Provide the (x, y) coordinate of the cell's center where the given text is located.  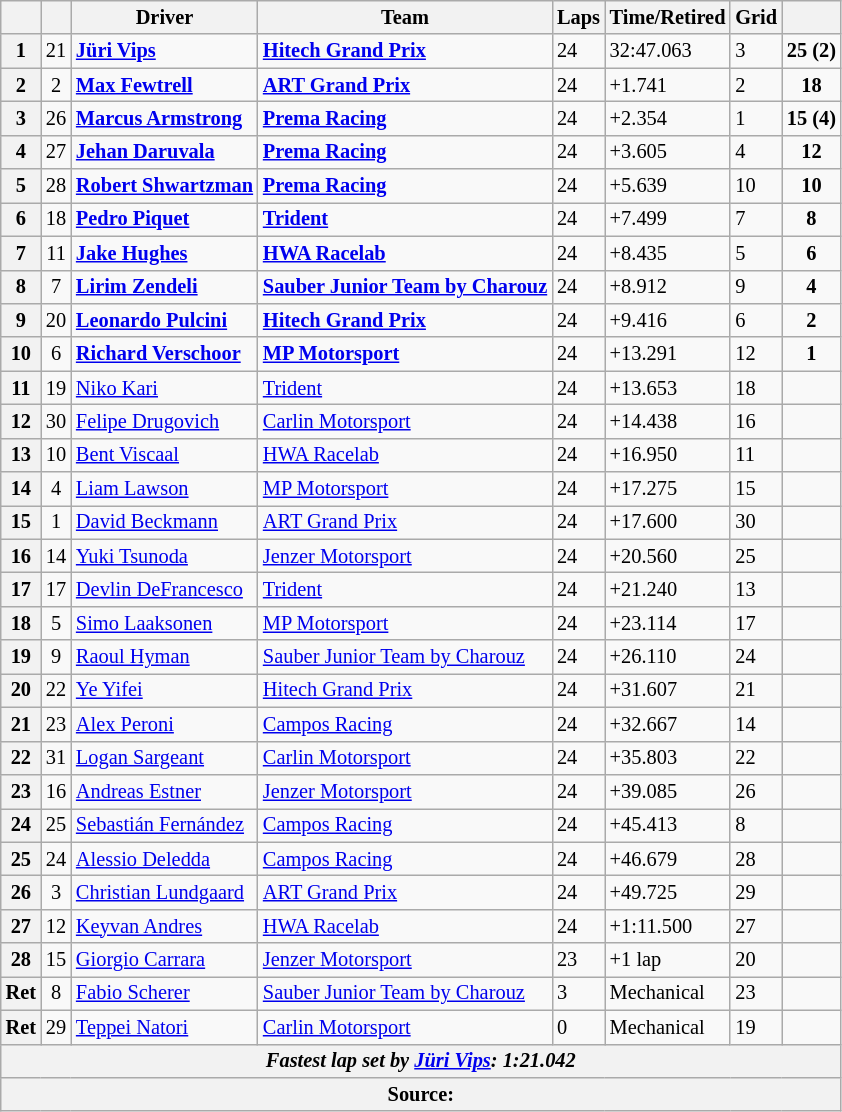
15 (4) (812, 118)
+17.275 (668, 489)
Laps (578, 17)
Max Fewtrell (164, 85)
+26.110 (668, 657)
Pedro Piquet (164, 219)
Liam Lawson (164, 489)
+2.354 (668, 118)
Keyvan Andres (164, 926)
Robert Shwartzman (164, 186)
Team (405, 17)
Jüri Vips (164, 51)
David Beckmann (164, 522)
Lirim Zendeli (164, 287)
+20.560 (668, 556)
+3.605 (668, 152)
+32.667 (668, 724)
Fastest lap set by Jüri Vips: 1:21.042 (421, 1061)
+35.803 (668, 758)
Logan Sargeant (164, 758)
Bent Viscaal (164, 455)
Alessio Deledda (164, 859)
Driver (164, 17)
Andreas Estner (164, 791)
+16.950 (668, 455)
+9.416 (668, 320)
31 (56, 758)
+46.679 (668, 859)
Richard Verschoor (164, 354)
Alex Peroni (164, 724)
Marcus Armstrong (164, 118)
Jehan Daruvala (164, 152)
+13.653 (668, 388)
Source: (421, 1094)
+13.291 (668, 354)
Yuki Tsunoda (164, 556)
Teppei Natori (164, 1027)
Devlin DeFrancesco (164, 589)
Giorgio Carrara (164, 960)
+23.114 (668, 623)
32:47.063 (668, 51)
Time/Retired (668, 17)
+21.240 (668, 589)
Grid (756, 17)
+49.725 (668, 892)
Simo Laaksonen (164, 623)
Fabio Scherer (164, 993)
+5.639 (668, 186)
+8.912 (668, 287)
Niko Kari (164, 388)
+14.438 (668, 421)
+1:11.500 (668, 926)
Leonardo Pulcini (164, 320)
0 (578, 1027)
+7.499 (668, 219)
+1 lap (668, 960)
Jake Hughes (164, 253)
Felipe Drugovich (164, 421)
Raoul Hyman (164, 657)
Ye Yifei (164, 690)
+1.741 (668, 85)
Christian Lundgaard (164, 892)
+31.607 (668, 690)
Sebastián Fernández (164, 825)
+45.413 (668, 825)
+17.600 (668, 522)
25 (2) (812, 51)
+39.085 (668, 791)
+8.435 (668, 253)
